Capture the cell that displays the provided text and extract its (x, y) central coordinate. 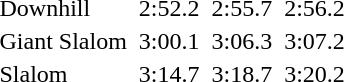
3:00.1 (169, 41)
3:06.3 (242, 41)
